Detect which cell encompasses the target text, then output its [x, y] center coordinate. 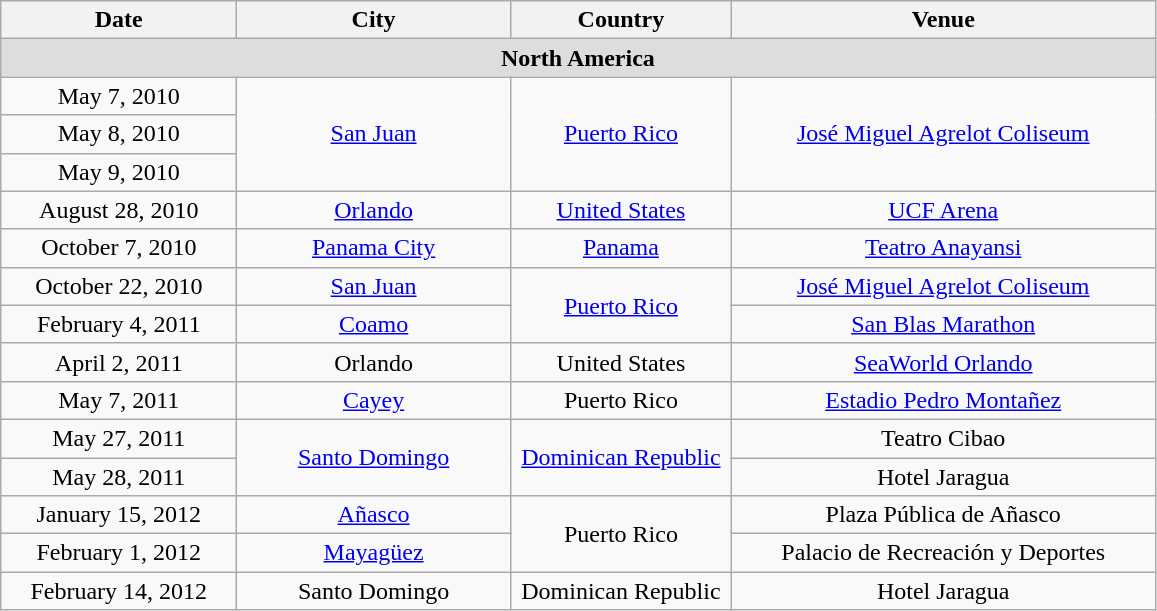
SeaWorld Orlando [943, 362]
October 7, 2010 [119, 248]
North America [578, 58]
Venue [943, 20]
San Blas Marathon [943, 324]
May 8, 2010 [119, 134]
May 9, 2010 [119, 172]
April 2, 2011 [119, 362]
August 28, 2010 [119, 210]
May 7, 2011 [119, 400]
UCF Arena [943, 210]
Teatro Anayansi [943, 248]
January 15, 2012 [119, 515]
Coamo [374, 324]
Palacio de Recreación y Deportes [943, 553]
Country [620, 20]
October 22, 2010 [119, 286]
Panama City [374, 248]
May 27, 2011 [119, 438]
Plaza Pública de Añasco [943, 515]
City [374, 20]
May 7, 2010 [119, 96]
Añasco [374, 515]
Cayey [374, 400]
Mayagüez [374, 553]
Date [119, 20]
Estadio Pedro Montañez [943, 400]
May 28, 2011 [119, 477]
Panama [620, 248]
February 4, 2011 [119, 324]
February 14, 2012 [119, 591]
Teatro Cibao [943, 438]
February 1, 2012 [119, 553]
